Scan for the cell matching the given text and deliver its [x, y] coordinate at center. 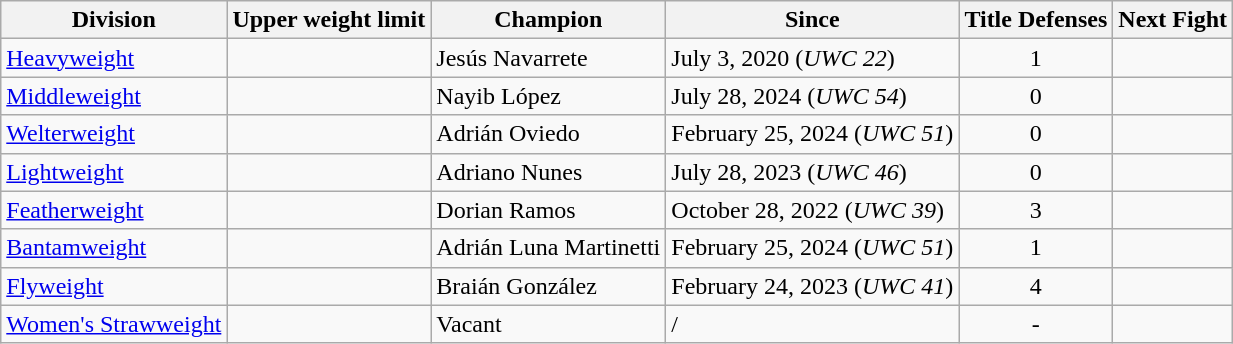
Featherweight [114, 210]
Welterweight [114, 134]
Women's Strawweight [114, 324]
Heavyweight [114, 58]
July 3, 2020 (UWC 22) [812, 58]
Jesús Navarrete [548, 58]
Middleweight [114, 96]
Title Defenses [1036, 20]
Adrián Oviedo [548, 134]
Division [114, 20]
- [1036, 324]
Next Fight [1173, 20]
July 28, 2023 (UWC 46) [812, 172]
Braián González [548, 286]
/ [812, 324]
Adrián Luna Martinetti [548, 248]
Since [812, 20]
Upper weight limit [329, 20]
Champion [548, 20]
Lightweight [114, 172]
4 [1036, 286]
Flyweight [114, 286]
Vacant [548, 324]
3 [1036, 210]
July 28, 2024 (UWC 54) [812, 96]
February 24, 2023 (UWC 41) [812, 286]
Bantamweight [114, 248]
Adriano Nunes [548, 172]
October 28, 2022 (UWC 39) [812, 210]
Dorian Ramos [548, 210]
Nayib López [548, 96]
